Locate the cell with the specified text and output its [X, Y] center coordinate. 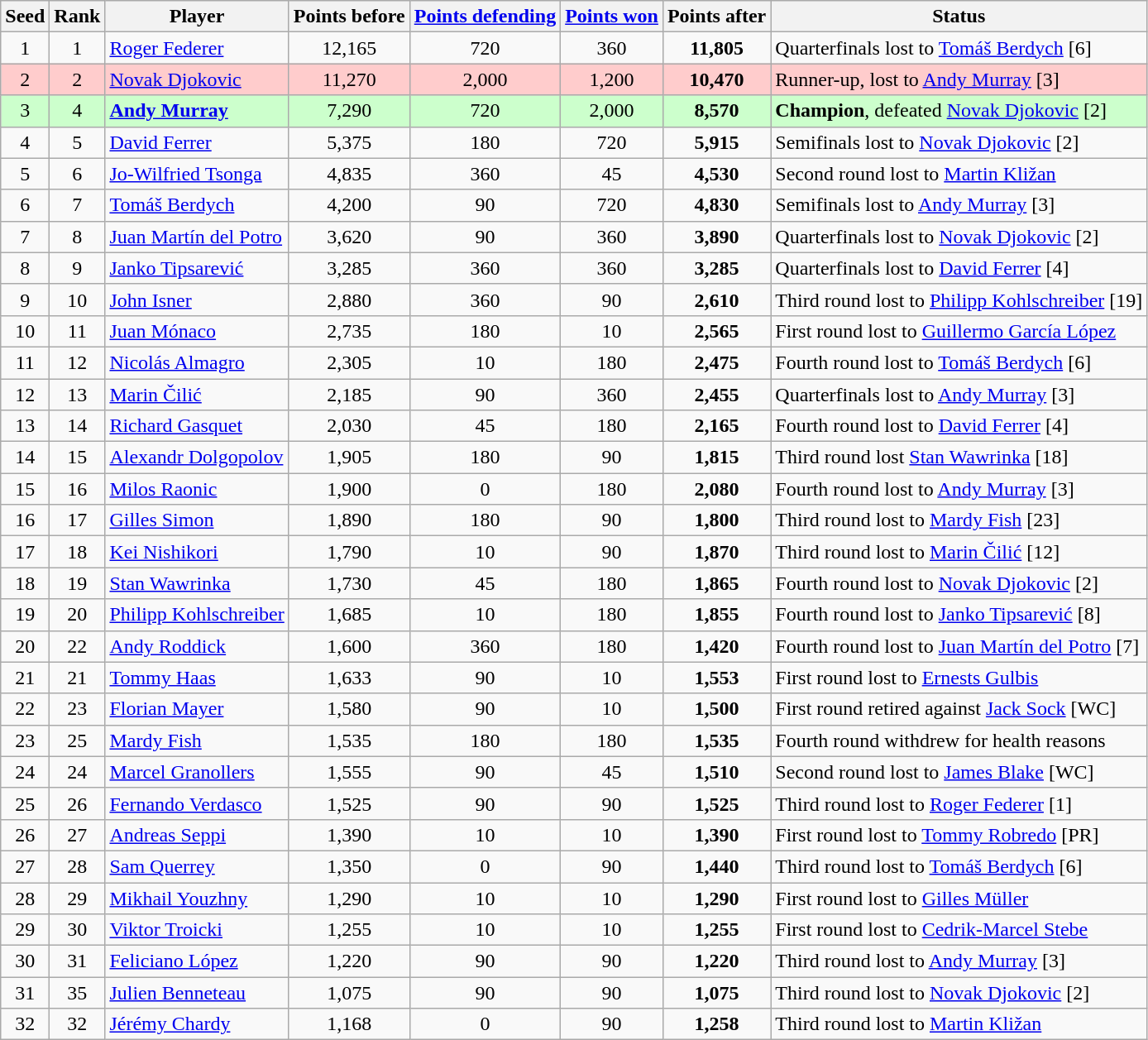
Andy Roddick [197, 646]
Janko Tipsarević [197, 268]
Feliciano López [197, 961]
Third round lost Stan Wawrinka [18] [959, 458]
First round lost to Guillermo García López [959, 331]
Andy Murray [197, 111]
Quarterfinals lost to Novak Djokovic [2] [959, 237]
5,915 [716, 142]
2,610 [716, 300]
4,830 [716, 205]
Third round lost to Novak Djokovic [2] [959, 993]
Jo-Wilfried Tsonga [197, 174]
First round lost to Cedrik-Marcel Stebe [959, 930]
Juan Mónaco [197, 331]
1,555 [349, 772]
12,165 [349, 48]
Third round lost to Martin Kližan [959, 1024]
Champion, defeated Novak Djokovic [2] [959, 111]
Runner-up, lost to Andy Murray [3] [959, 79]
Jérémy Chardy [197, 1024]
11,270 [349, 79]
8,570 [716, 111]
1,258 [716, 1024]
1,730 [349, 583]
First round lost to Ernests Gulbis [959, 678]
Nicolás Almagro [197, 362]
Second round lost to Martin Kližan [959, 174]
2,030 [349, 426]
Fourth round lost to Juan Martín del Potro [7] [959, 646]
2,455 [716, 395]
Semifinals lost to Andy Murray [3] [959, 205]
Quarterfinals lost to Andy Murray [3] [959, 395]
Quarterfinals lost to David Ferrer [4] [959, 268]
Third round lost to Philipp Kohlschreiber [19] [959, 300]
Fourth round withdrew for health reasons [959, 740]
First round lost to Tommy Robredo [PR] [959, 835]
2,735 [349, 331]
Philipp Kohlschreiber [197, 615]
Sam Querrey [197, 866]
1,580 [349, 709]
Third round lost to Mardy Fish [23] [959, 520]
Second round lost to James Blake [WC] [959, 772]
Marin Čilić [197, 395]
Richard Gasquet [197, 426]
1,440 [716, 866]
Status [959, 17]
5,375 [349, 142]
Gilles Simon [197, 520]
2,185 [349, 395]
1,855 [716, 615]
Juan Martín del Potro [197, 237]
1,633 [349, 678]
1,553 [716, 678]
Third round lost to Roger Federer [1] [959, 803]
Mikhail Youzhny [197, 898]
Points after [716, 17]
4,530 [716, 174]
Fourth round lost to Novak Djokovic [2] [959, 583]
Julien Benneteau [197, 993]
Third round lost to Marin Čilić [12] [959, 552]
Tomáš Berdych [197, 205]
2,880 [349, 300]
Kei Nishikori [197, 552]
1,905 [349, 458]
Roger Federer [197, 48]
David Ferrer [197, 142]
Quarterfinals lost to Tomáš Berdych [6] [959, 48]
1,510 [716, 772]
1,800 [716, 520]
John Isner [197, 300]
11,805 [716, 48]
Points won [612, 17]
Novak Djokovic [197, 79]
Third round lost to Andy Murray [3] [959, 961]
10,470 [716, 79]
1,865 [716, 583]
Points defending [485, 17]
2,080 [716, 489]
4,200 [349, 205]
First round retired against Jack Sock [WC] [959, 709]
Mardy Fish [197, 740]
3,620 [349, 237]
4,835 [349, 174]
First round lost to Gilles Müller [959, 898]
1,870 [716, 552]
2,165 [716, 426]
3,890 [716, 237]
1,420 [716, 646]
Tommy Haas [197, 678]
2,305 [349, 362]
1,890 [349, 520]
Third round lost to Tomáš Berdych [6] [959, 866]
Fourth round lost to Janko Tipsarević [8] [959, 615]
Stan Wawrinka [197, 583]
Florian Mayer [197, 709]
1,900 [349, 489]
1,500 [716, 709]
1,600 [349, 646]
Fourth round lost to David Ferrer [4] [959, 426]
Milos Raonic [197, 489]
Player [197, 17]
Fernando Verdasco [197, 803]
Seed [25, 17]
Alexandr Dolgopolov [197, 458]
7,290 [349, 111]
3 [25, 111]
1,790 [349, 552]
1,350 [349, 866]
1,815 [716, 458]
1,200 [612, 79]
Rank [78, 17]
Points before [349, 17]
Viktor Troicki [197, 930]
Fourth round lost to Andy Murray [3] [959, 489]
2,475 [716, 362]
1,685 [349, 615]
Semifinals lost to Novak Djokovic [2] [959, 142]
Fourth round lost to Tomáš Berdych [6] [959, 362]
2,565 [716, 331]
35 [78, 993]
Marcel Granollers [197, 772]
1,168 [349, 1024]
Andreas Seppi [197, 835]
